Return [X, Y] of the center of cell containing provided text 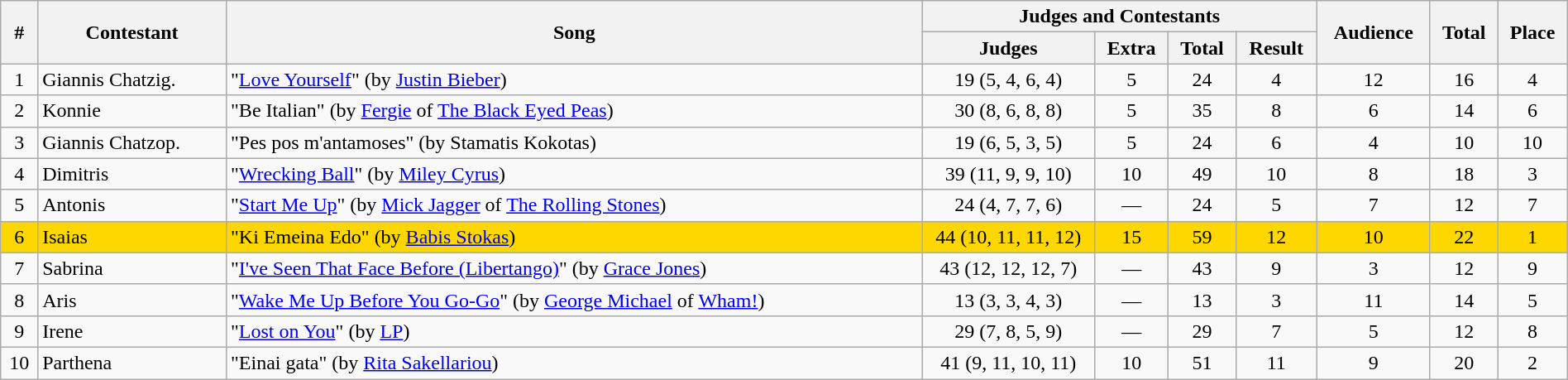
29 [1202, 331]
Giannis Chatzig. [132, 79]
Place [1532, 32]
"Love Yourself" (by Justin Bieber) [575, 79]
"Ki Emeina Edo" (by Babis Stokas) [575, 237]
Judges and Contestants [1120, 17]
15 [1131, 237]
Dimitris [132, 174]
Contestant [132, 32]
Antonis [132, 205]
Isaias [132, 237]
20 [1464, 363]
# [20, 32]
"Wrecking Ball" (by Miley Cyrus) [575, 174]
41 (9, 11, 10, 11) [1008, 363]
59 [1202, 237]
35 [1202, 111]
"Be Italian" (by Fergie of The Black Eyed Peas) [575, 111]
"Pes pos m'antamoses" (by Stamatis Kokotas) [575, 142]
18 [1464, 174]
"I've Seen That Face Before (Libertango)" (by Grace Jones) [575, 268]
Song [575, 32]
16 [1464, 79]
30 (8, 6, 8, 8) [1008, 111]
49 [1202, 174]
44 (10, 11, 11, 12) [1008, 237]
13 (3, 3, 4, 3) [1008, 300]
Parthena [132, 363]
22 [1464, 237]
24 (4, 7, 7, 6) [1008, 205]
51 [1202, 363]
Extra [1131, 48]
Judges [1008, 48]
Result [1276, 48]
Giannis Chatzop. [132, 142]
"Einai gata" (by Rita Sakellariou) [575, 363]
"Start Me Up" (by Mick Jagger of The Rolling Stones) [575, 205]
43 (12, 12, 12, 7) [1008, 268]
Aris [132, 300]
43 [1202, 268]
19 (5, 4, 6, 4) [1008, 79]
"Wake Me Up Before You Go-Go" (by George Michael of Wham!) [575, 300]
"Lost on You" (by LP) [575, 331]
Audience [1373, 32]
13 [1202, 300]
Sabrina [132, 268]
Irene [132, 331]
19 (6, 5, 3, 5) [1008, 142]
Konnie [132, 111]
29 (7, 8, 5, 9) [1008, 331]
39 (11, 9, 9, 10) [1008, 174]
